Locate the cell with the specified text and output its [x, y] center coordinate. 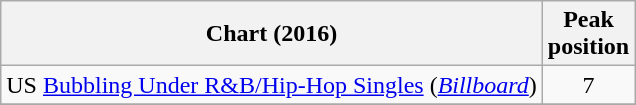
7 [588, 85]
Peakposition [588, 34]
Chart (2016) [272, 34]
US Bubbling Under R&B/Hip-Hop Singles (Billboard) [272, 85]
